Extract the (X, Y) coordinate from the center of the cell holding the provided text.  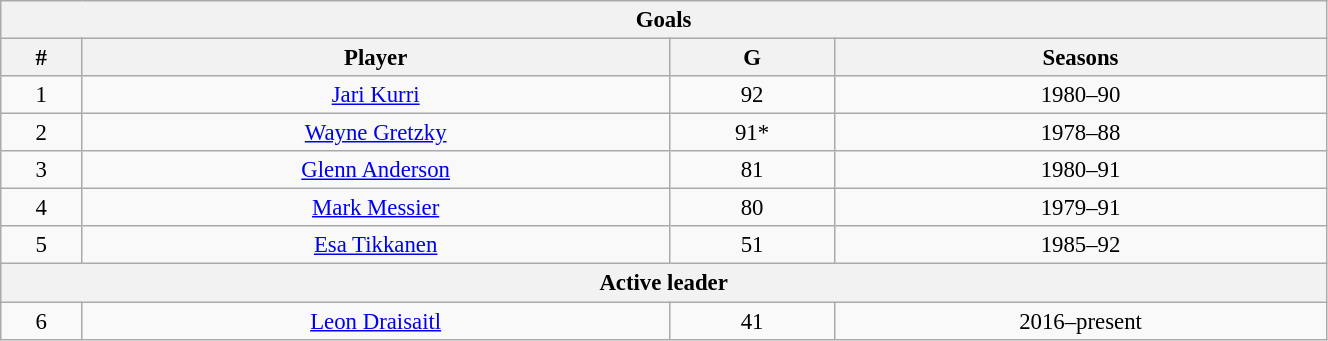
4 (42, 208)
2016–present (1081, 321)
6 (42, 321)
Seasons (1081, 58)
5 (42, 245)
1980–91 (1081, 170)
2 (42, 133)
Active leader (664, 283)
G (752, 58)
# (42, 58)
1978–88 (1081, 133)
41 (752, 321)
Wayne Gretzky (376, 133)
51 (752, 245)
80 (752, 208)
81 (752, 170)
Player (376, 58)
92 (752, 95)
1985–92 (1081, 245)
1 (42, 95)
Glenn Anderson (376, 170)
Jari Kurri (376, 95)
3 (42, 170)
Leon Draisaitl (376, 321)
91* (752, 133)
1979–91 (1081, 208)
1980–90 (1081, 95)
Mark Messier (376, 208)
Goals (664, 20)
Esa Tikkanen (376, 245)
